Provide the (x, y) coordinate of the cell's center where the given text is located.  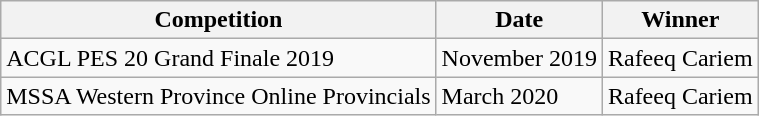
ACGL PES 20 Grand Finale 2019 (218, 58)
Date (519, 20)
Competition (218, 20)
November 2019 (519, 58)
MSSA Western Province Online Provincials (218, 96)
March 2020 (519, 96)
Winner (680, 20)
